Return [x, y] of the center of cell containing provided text 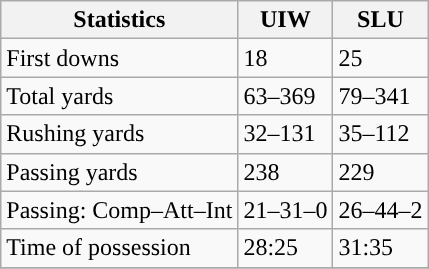
63–369 [286, 96]
18 [286, 58]
35–112 [380, 134]
SLU [380, 20]
UIW [286, 20]
Statistics [120, 20]
238 [286, 172]
25 [380, 58]
Time of possession [120, 248]
Passing yards [120, 172]
Total yards [120, 96]
Passing: Comp–Att–Int [120, 210]
32–131 [286, 134]
21–31–0 [286, 210]
28:25 [286, 248]
229 [380, 172]
31:35 [380, 248]
First downs [120, 58]
Rushing yards [120, 134]
79–341 [380, 96]
26–44–2 [380, 210]
